Extract the (X, Y) coordinate from the center of the cell holding the provided text.  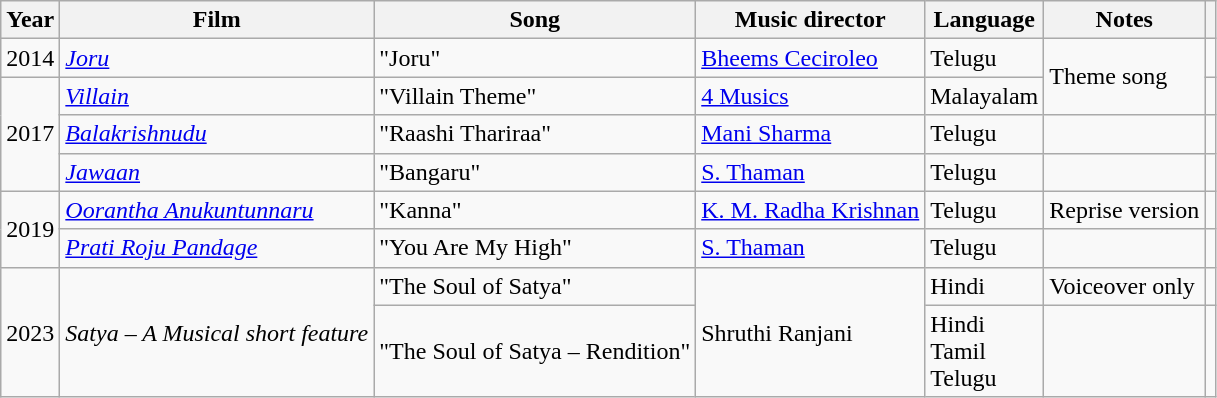
"Kanna" (535, 210)
2017 (30, 134)
Bheems Ceciroleo (810, 58)
Prati Roju Pandage (217, 248)
Theme song (1124, 77)
"Raashi Thariraa" (535, 134)
"Bangaru" (535, 172)
Year (30, 20)
Villain (217, 96)
Oorantha Anukuntunnaru (217, 210)
2014 (30, 58)
2023 (30, 332)
"The Soul of Satya" (535, 286)
HindiTamilTelugu (984, 351)
Song (535, 20)
"The Soul of Satya – Rendition" (535, 351)
Joru (217, 58)
Shruthi Ranjani (810, 332)
Satya – A Musical short feature (217, 332)
Hindi (984, 286)
"Joru" (535, 58)
Jawaan (217, 172)
Language (984, 20)
2019 (30, 229)
Balakrishnudu (217, 134)
K. M. Radha Krishnan (810, 210)
Music director (810, 20)
Voiceover only (1124, 286)
Malayalam (984, 96)
Mani Sharma (810, 134)
Reprise version (1124, 210)
Film (217, 20)
4 Musics (810, 96)
"You Are My High" (535, 248)
"Villain Theme" (535, 96)
Notes (1124, 20)
